Return (x, y) of the center of cell containing provided text 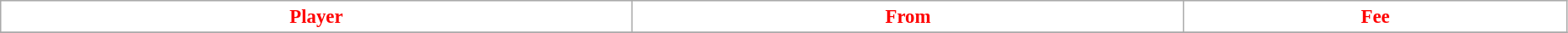
Fee (1375, 17)
Player (316, 17)
From (908, 17)
